Find where the given text appears and provide that cell's center as [X, Y] coordinate. 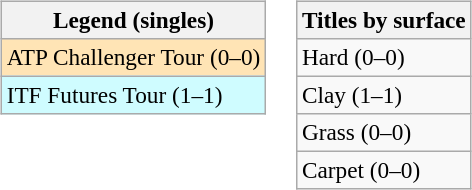
Carpet (0–0) [384, 171]
Clay (1–1) [384, 95]
ATP Challenger Tour (0–0) [133, 57]
ITF Futures Tour (1–1) [133, 95]
Grass (0–0) [384, 133]
Legend (singles) [133, 20]
Titles by surface [384, 20]
Hard (0–0) [384, 57]
